Capture the cell that displays the provided text and extract its (X, Y) central coordinate. 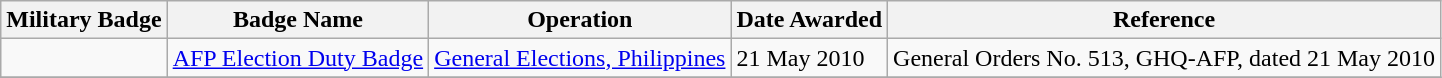
Badge Name (298, 20)
21 May 2010 (810, 58)
Military Badge (84, 20)
General Elections, Philippines (580, 58)
Date Awarded (810, 20)
Operation (580, 20)
Reference (1164, 20)
AFP Election Duty Badge (298, 58)
General Orders No. 513, GHQ-AFP, dated 21 May 2010 (1164, 58)
